Scan for the cell matching the given text and deliver its [X, Y] coordinate at center. 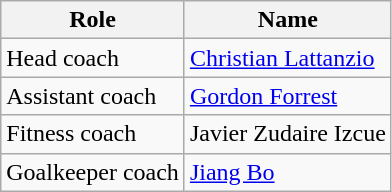
Goalkeeper coach [93, 172]
Head coach [93, 58]
Gordon Forrest [288, 96]
Javier Zudaire Izcue [288, 134]
Name [288, 20]
Fitness coach [93, 134]
Role [93, 20]
Christian Lattanzio [288, 58]
Assistant coach [93, 96]
Jiang Bo [288, 172]
